Pinpoint the cell where the given text exists, returning its [X, Y] midpoint coordinate. 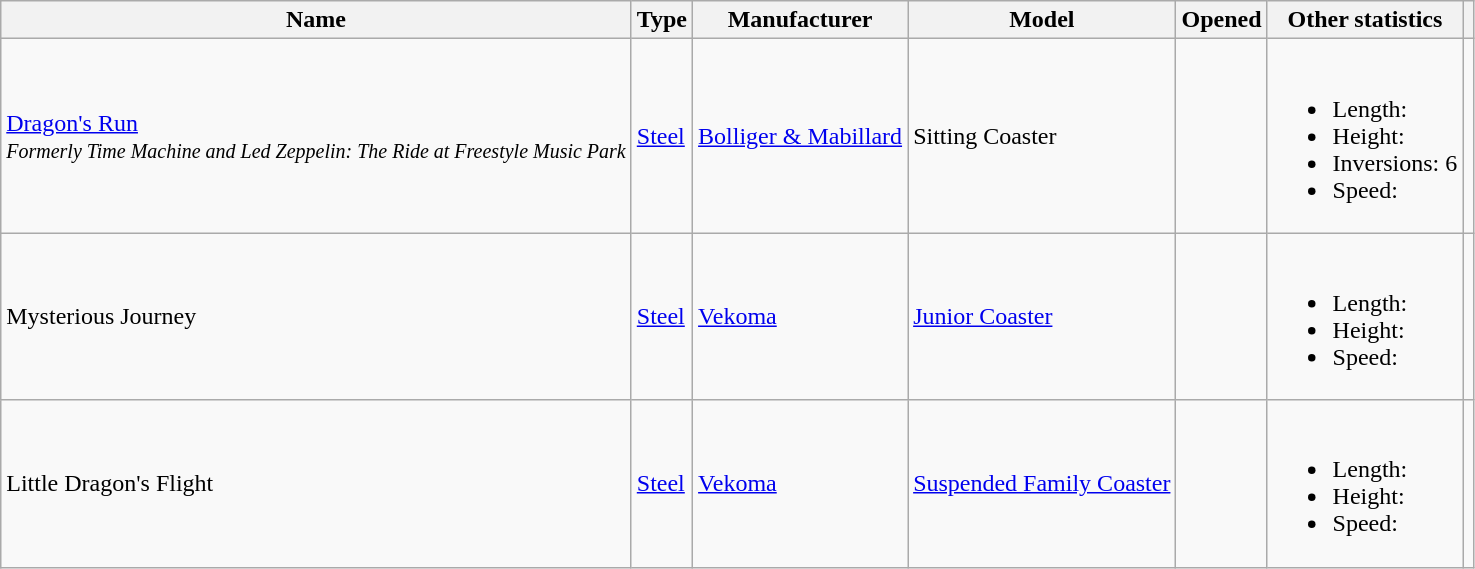
Little Dragon's Flight [316, 484]
Suspended Family Coaster [1042, 484]
Sitting Coaster [1042, 136]
Opened [1222, 20]
Name [316, 20]
Type [662, 20]
Length: Height: Inversions: 6Speed: [1365, 136]
Dragon's RunFormerly Time Machine and Led Zeppelin: The Ride at Freestyle Music Park [316, 136]
Junior Coaster [1042, 316]
Other statistics [1365, 20]
Mysterious Journey [316, 316]
Manufacturer [800, 20]
Model [1042, 20]
Bolliger & Mabillard [800, 136]
